Find where the given text appears and provide that cell's center as [X, Y] coordinate. 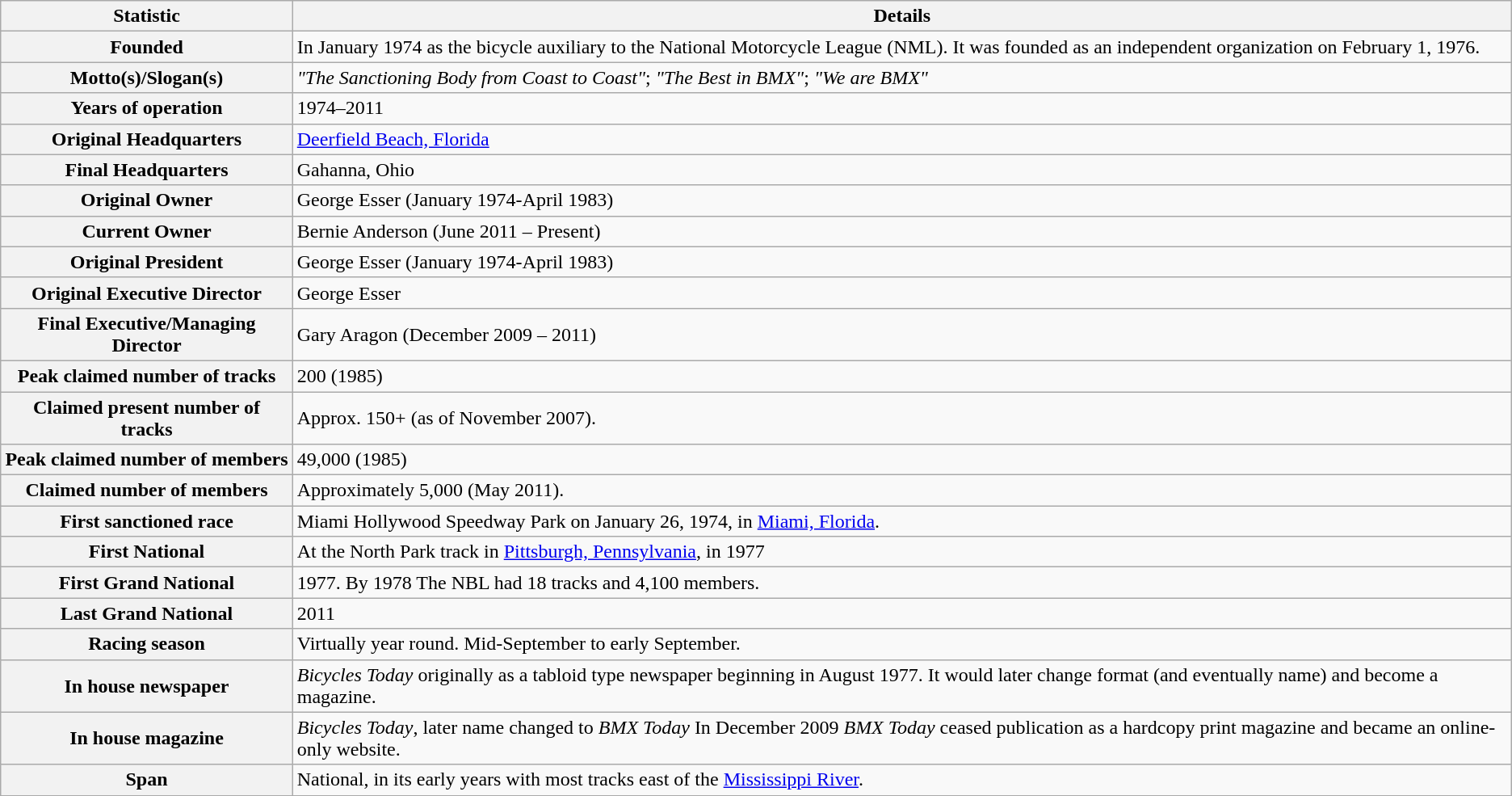
Final Executive/Managing Director [147, 335]
Founded [147, 47]
Approx. 150+ (as of November 2007). [901, 417]
Original Owner [147, 200]
Statistic [147, 16]
Final Headquarters [147, 170]
1977. By 1978 The NBL had 18 tracks and 4,100 members. [901, 583]
Span [147, 780]
George Esser [901, 293]
1974–2011 [901, 108]
Claimed present number of tracks [147, 417]
First National [147, 552]
Details [901, 16]
Approximately 5,000 (May 2011). [901, 491]
In January 1974 as the bicycle auxiliary to the National Motorcycle League (NML). It was founded as an independent organization on February 1, 1976. [901, 47]
First sanctioned race [147, 521]
Original Executive Director [147, 293]
National, in its early years with most tracks east of the Mississippi River. [901, 780]
"The Sanctioning Body from Coast to Coast"; "The Best in BMX"; "We are BMX" [901, 78]
Racing season [147, 644]
At the North Park track in Pittsburgh, Pennsylvania, in 1977 [901, 552]
49,000 (1985) [901, 460]
First Grand National [147, 583]
Bernie Anderson (June 2011 – Present) [901, 231]
Gahanna, Ohio [901, 170]
Claimed number of members [147, 491]
200 (1985) [901, 376]
Peak claimed number of members [147, 460]
Peak claimed number of tracks [147, 376]
Miami Hollywood Speedway Park on January 26, 1974, in Miami, Florida. [901, 521]
Gary Aragon (December 2009 – 2011) [901, 335]
Current Owner [147, 231]
Years of operation [147, 108]
In house magazine [147, 739]
Original Headquarters [147, 139]
Motto(s)/Slogan(s) [147, 78]
Last Grand National [147, 613]
Virtually year round. Mid-September to early September. [901, 644]
Original President [147, 262]
2011 [901, 613]
Deerfield Beach, Florida [901, 139]
In house newspaper [147, 685]
